Determine the (x, y) coordinate at the center of the cell enclosing the given text.  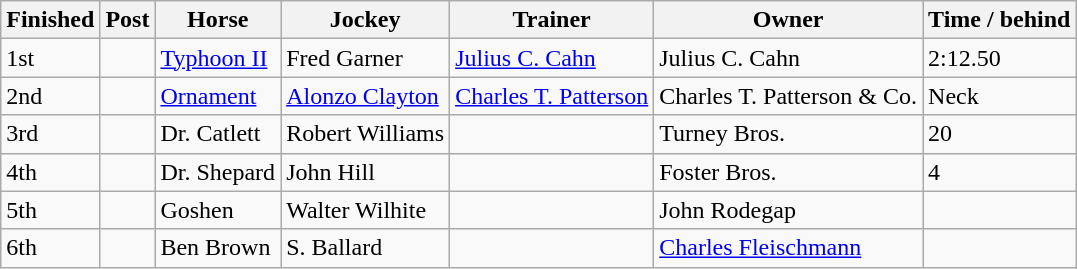
Charles Fleischmann (788, 248)
5th (50, 210)
Post (128, 20)
Foster Bros. (788, 172)
Robert Williams (366, 134)
Ornament (218, 96)
Neck (1000, 96)
2:12.50 (1000, 58)
John Hill (366, 172)
Dr. Catlett (218, 134)
Trainer (552, 20)
1st (50, 58)
Typhoon II (218, 58)
Time / behind (1000, 20)
Charles T. Patterson & Co. (788, 96)
Alonzo Clayton (366, 96)
Horse (218, 20)
Fred Garner (366, 58)
4th (50, 172)
6th (50, 248)
3rd (50, 134)
Jockey (366, 20)
S. Ballard (366, 248)
Ben Brown (218, 248)
Walter Wilhite (366, 210)
Charles T. Patterson (552, 96)
Owner (788, 20)
Goshen (218, 210)
Dr. Shepard (218, 172)
Turney Bros. (788, 134)
Finished (50, 20)
John Rodegap (788, 210)
20 (1000, 134)
2nd (50, 96)
4 (1000, 172)
